Return the (X, Y) coordinate for the center point of the cell that contains the specified text.  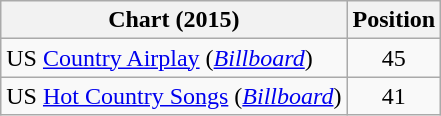
45 (394, 58)
US Country Airplay (Billboard) (174, 58)
Chart (2015) (174, 20)
Position (394, 20)
US Hot Country Songs (Billboard) (174, 96)
41 (394, 96)
